From the cell containing the given text, extract its center point as (X, Y) coordinate. 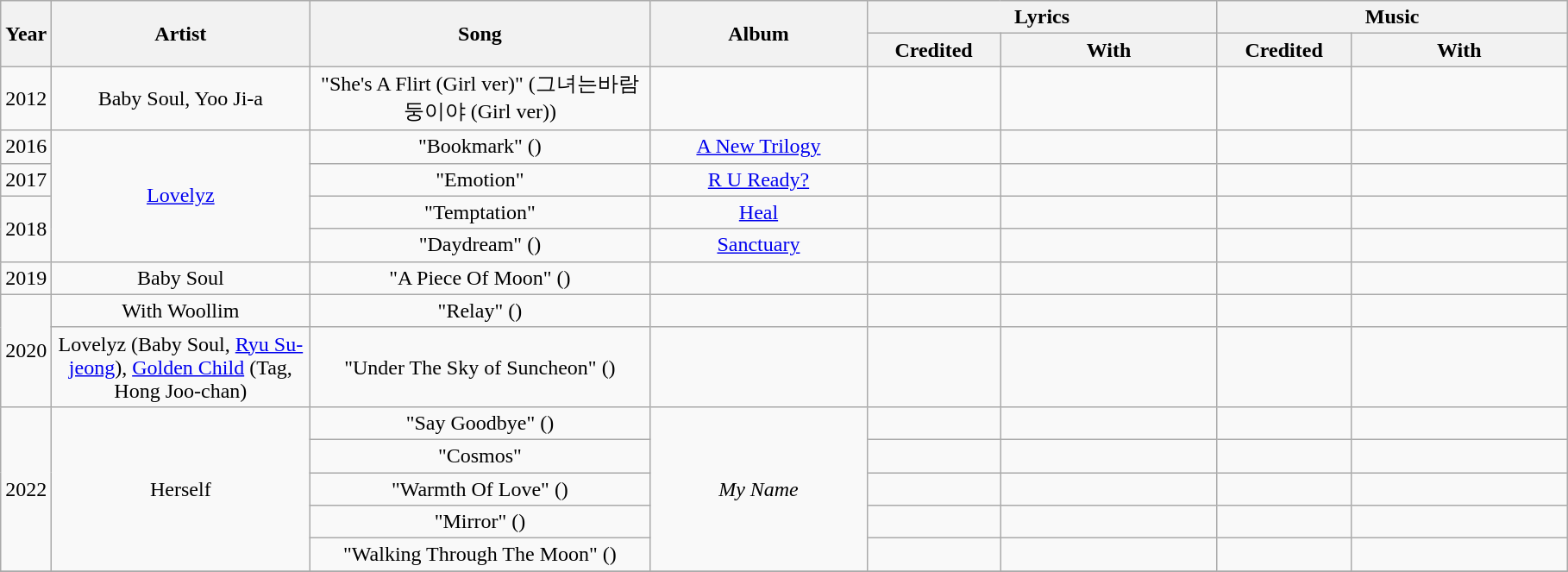
"A Piece Of Moon" () (480, 278)
Artist (181, 34)
"Say Goodbye" () (480, 423)
"Warmth Of Love" () (480, 489)
Baby Soul (181, 278)
2017 (26, 179)
"Temptation" (480, 212)
Herself (181, 488)
2016 (26, 147)
Music (1392, 17)
With Woollim (181, 311)
"She's A Flirt (Girl ver)" (그녀는바람둥이야 (Girl ver)) (480, 98)
"Walking Through The Moon" () (480, 555)
R U Ready? (759, 179)
"Emotion" (480, 179)
2012 (26, 98)
"Cosmos" (480, 456)
"Bookmark" () (480, 147)
"Mirror" () (480, 522)
2022 (26, 488)
"Relay" () (480, 311)
Lovelyz (Baby Soul, Ryu Su-jeong), Golden Child (Tag, Hong Joo-chan) (181, 367)
Baby Soul, Yoo Ji-a (181, 98)
Year (26, 34)
My Name (759, 488)
"Under The Sky of Suncheon" () (480, 367)
Sanctuary (759, 245)
"Daydream" () (480, 245)
2020 (26, 350)
Lovelyz (181, 196)
Heal (759, 212)
Lyrics (1042, 17)
2019 (26, 278)
2018 (26, 229)
Song (480, 34)
A New Trilogy (759, 147)
Album (759, 34)
